Determine the (x, y) coordinate at the center of the cell enclosing the given text.  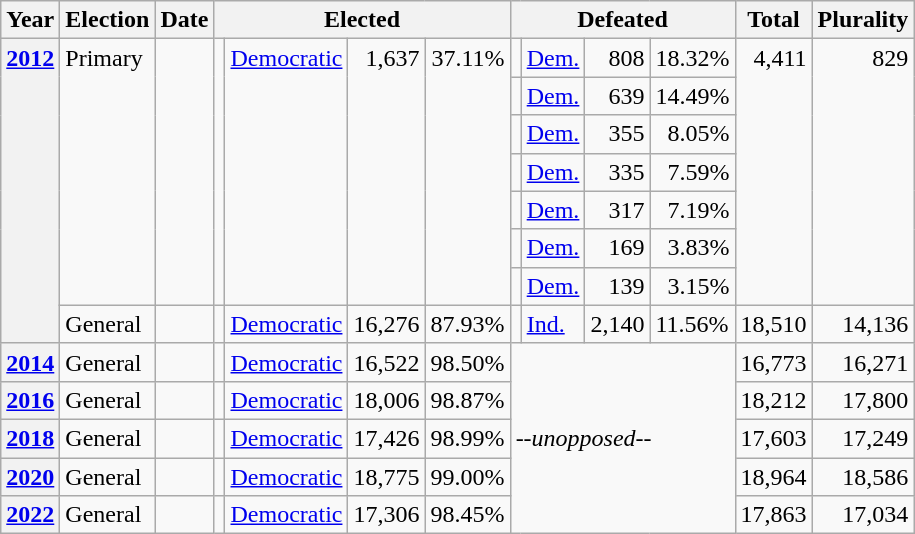
18,964 (774, 477)
3.83% (692, 248)
Ind. (553, 324)
14,136 (863, 324)
2012 (30, 191)
17,034 (863, 515)
829 (863, 172)
7.19% (692, 210)
Election (108, 20)
17,306 (386, 515)
2020 (30, 477)
37.11% (468, 172)
1,637 (386, 172)
18,775 (386, 477)
18,212 (774, 400)
3.15% (692, 286)
18,586 (863, 477)
808 (618, 58)
17,426 (386, 438)
2018 (30, 438)
2014 (30, 362)
2,140 (618, 324)
355 (618, 134)
18,006 (386, 400)
Primary (108, 172)
Total (774, 20)
98.99% (468, 438)
17,603 (774, 438)
18,510 (774, 324)
Date (184, 20)
18.32% (692, 58)
2022 (30, 515)
87.93% (468, 324)
98.45% (468, 515)
17,249 (863, 438)
17,800 (863, 400)
Plurality (863, 20)
335 (618, 172)
16,773 (774, 362)
99.00% (468, 477)
8.05% (692, 134)
16,271 (863, 362)
Defeated (622, 20)
98.50% (468, 362)
317 (618, 210)
17,863 (774, 515)
139 (618, 286)
14.49% (692, 96)
4,411 (774, 172)
16,522 (386, 362)
--unopposed-- (622, 438)
16,276 (386, 324)
169 (618, 248)
Year (30, 20)
7.59% (692, 172)
2016 (30, 400)
11.56% (692, 324)
Elected (362, 20)
98.87% (468, 400)
639 (618, 96)
